Return [X, Y] of the center of cell containing provided text 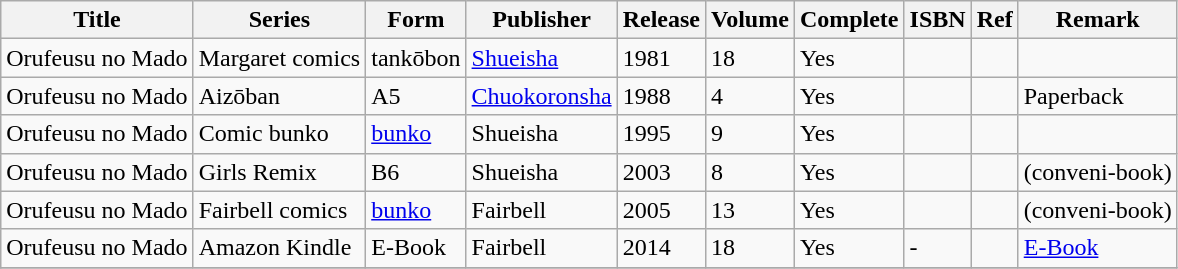
Margaret comics [280, 58]
2003 [661, 172]
A5 [416, 96]
Series [280, 20]
Publisher [542, 20]
13 [750, 210]
tankōbon [416, 58]
1981 [661, 58]
4 [750, 96]
Remark [1098, 20]
2014 [661, 248]
2005 [661, 210]
Title [97, 20]
Amazon Kindle [280, 248]
Girls Remix [280, 172]
ISBN [938, 20]
Form [416, 20]
Ref [994, 20]
B6 [416, 172]
Chuokoronsha [542, 96]
- [938, 248]
1988 [661, 96]
Fairbell comics [280, 210]
Volume [750, 20]
Paperback [1098, 96]
Release [661, 20]
9 [750, 134]
8 [750, 172]
Comic bunko [280, 134]
Complete [849, 20]
Aizōban [280, 96]
1995 [661, 134]
